Identify which cell holds the provided text, then report its (x, y) central coordinate. 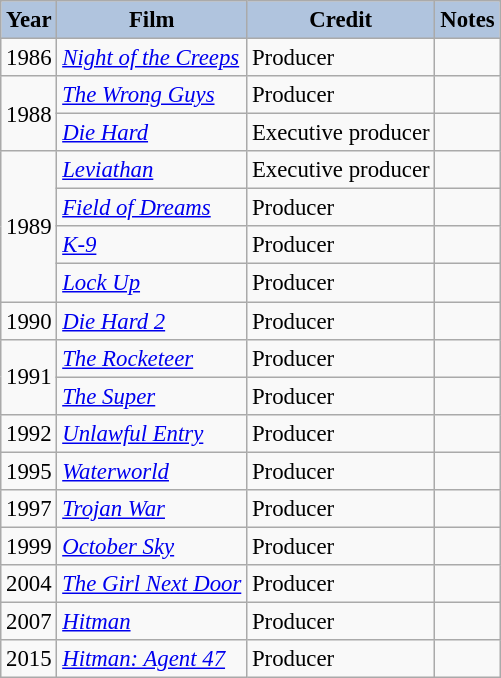
Credit (341, 20)
Die Hard (152, 133)
Field of Dreams (152, 208)
Year (29, 20)
Hitman: Agent 47 (152, 659)
1989 (29, 226)
1991 (29, 376)
Notes (468, 20)
October Sky (152, 546)
2007 (29, 621)
K-9 (152, 245)
1986 (29, 58)
1997 (29, 509)
Waterworld (152, 471)
The Wrong Guys (152, 95)
Hitman (152, 621)
1999 (29, 546)
Film (152, 20)
Night of the Creeps (152, 58)
Lock Up (152, 283)
1990 (29, 321)
Leviathan (152, 170)
1988 (29, 114)
1995 (29, 471)
The Rocketeer (152, 358)
Die Hard 2 (152, 321)
2015 (29, 659)
The Girl Next Door (152, 584)
Unlawful Entry (152, 433)
Trojan War (152, 509)
The Super (152, 396)
1992 (29, 433)
2004 (29, 584)
